Scan for the cell matching the given text and deliver its [x, y] coordinate at center. 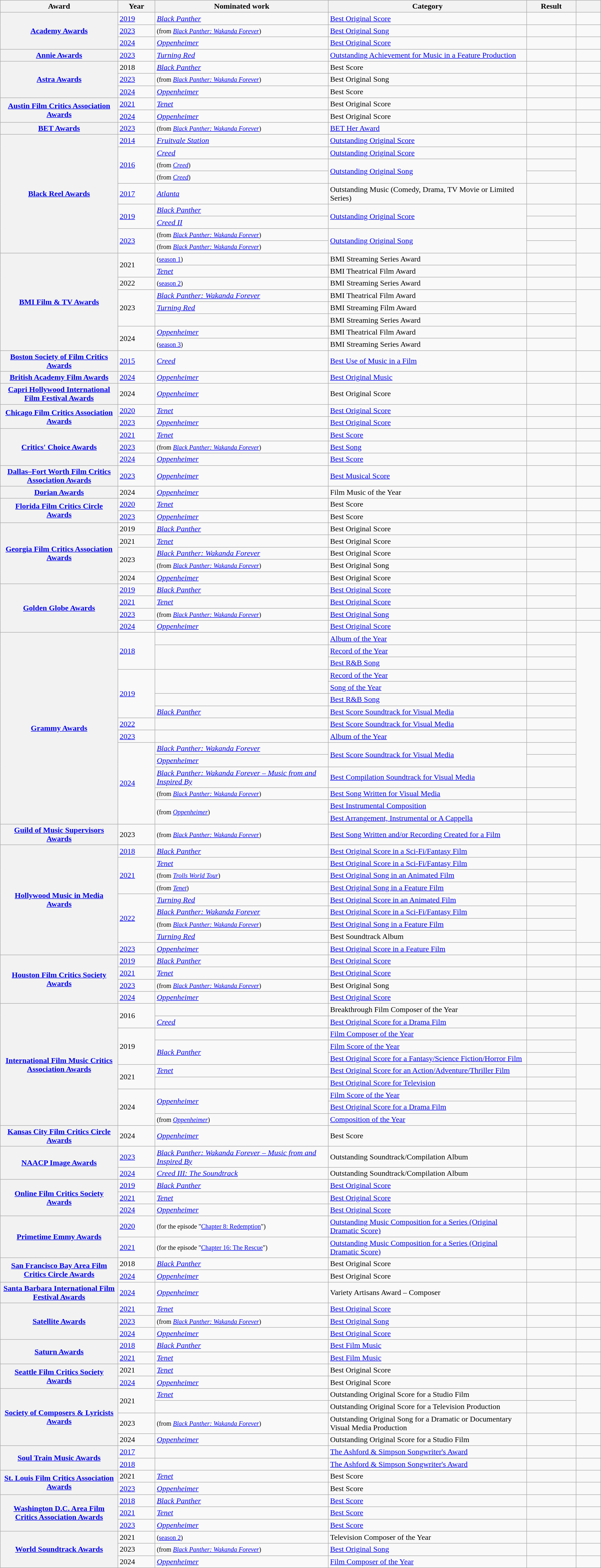
2014 [136, 140]
BMI Film & TV Awards [59, 302]
Outstanding Achievement for Music in a Feature Production [427, 55]
Golden Globe Awards [59, 608]
Seattle Film Critics Society Awards [59, 1376]
Variety Artisans Award – Composer [427, 1293]
Category [427, 6]
Washington D.C. Area Film Critics Association Awards [59, 1513]
Best Original Score for an Action/Adventure/Thriller Film [427, 1071]
Best Original Song in an Animated Film [427, 875]
Guild of Music Supervisors Awards [59, 834]
Nominated work [241, 6]
Best Arrangement, Instrumental or A Cappella [427, 818]
Atlanta [241, 194]
Critics' Choice Awards [59, 447]
Online Film Critics Society Awards [59, 1198]
Creed II [241, 222]
World Soundtrack Awards [59, 1549]
Film Music of the Year [427, 492]
Society of Composers & Lyricists Awards [59, 1417]
Austin Film Critics Association Awards [59, 110]
(from Tenet) [241, 888]
Outstanding Original Score for a Television Production [427, 1406]
Best Song Written and/or Recording Created for a Film [427, 834]
Kansas City Film Critics Circle Awards [59, 1136]
International Film Music Critics Association Awards [59, 1065]
Television Composer of the Year [427, 1537]
Boston Society of Film Critics Awards [59, 361]
NAACP Image Awards [59, 1163]
Breakthrough Film Composer of the Year [427, 1010]
British Academy Film Awards [59, 377]
Primetime Emmy Awards [59, 1237]
BET Awards [59, 128]
Dorian Awards [59, 492]
Astra Awards [59, 79]
St. Louis Film Critics Association Awards [59, 1482]
San Francisco Bay Area Film Critics Circle Awards [59, 1270]
Best Original Score for Television [427, 1083]
Outstanding Original Song for a Dramatic or Documentary Visual Media Production [427, 1423]
Academy Awards [59, 31]
Houston Film Critics Society Awards [59, 979]
Dallas–Fort Worth Film Critics Association Awards [59, 476]
Best Musical Score [427, 476]
Outstanding Music (Comedy, Drama, TV Movie or Limited Series) [427, 194]
Best Compilation Soundtrack for Visual Media [427, 777]
Fruitvale Station [241, 140]
Best Soundtrack Album [427, 936]
Creed III: The Soundtrack [241, 1173]
Song of the Year [427, 687]
Florida Film Critics Circle Awards [59, 510]
Year [136, 6]
Soul Train Music Awards [59, 1458]
Black Reel Awards [59, 194]
2015 [136, 361]
BMI Streaming Film Award [427, 308]
Composition of the Year [427, 1119]
Santa Barbara International Film Festival Awards [59, 1293]
Best Use of Music in a Film [427, 361]
Capri Hollywood International Film Festival Awards [59, 394]
Satellite Awards [59, 1321]
Award [59, 6]
Best Original Score for a Fantasy/Science Fiction/Horror Film [427, 1058]
Grammy Awards [59, 728]
(from Trolls World Tour) [241, 875]
Best Song Written for Visual Media [427, 794]
(for the episode "Chapter 8: Redemption") [241, 1227]
Best Song [427, 447]
Best Instrumental Composition [427, 806]
Best Original Music [427, 377]
Saturn Awards [59, 1352]
Best Original Score in an Animated Film [427, 900]
Hollywood Music in Media Awards [59, 900]
(season 1) [241, 259]
(season 3) [241, 344]
Georgia Film Critics Association Awards [59, 553]
BET Her Award [427, 128]
Chicago Film Critics Association Awards [59, 417]
Annie Awards [59, 55]
Best Original Score in a Feature Film [427, 949]
Result [551, 6]
(for the episode "Chapter 16: The Rescue") [241, 1247]
